Capture the cell that displays the provided text and extract its [X, Y] central coordinate. 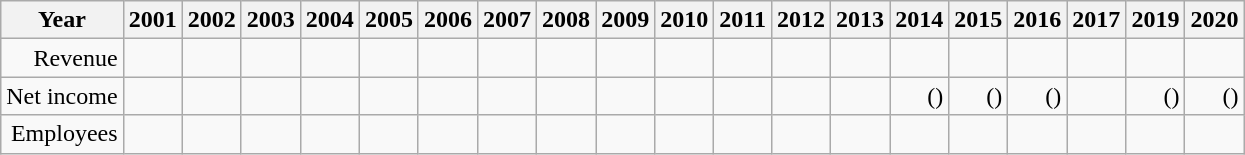
2014 [920, 20]
2007 [506, 20]
2017 [1096, 20]
2003 [270, 20]
Year [62, 20]
2001 [152, 20]
2020 [1214, 20]
2008 [566, 20]
2011 [743, 20]
2015 [978, 20]
2013 [860, 20]
2002 [212, 20]
2019 [1156, 20]
2009 [626, 20]
Employees [62, 134]
2005 [388, 20]
2006 [448, 20]
2010 [684, 20]
2012 [800, 20]
2004 [330, 20]
2016 [1038, 20]
Revenue [62, 58]
Net income [62, 96]
